For the text-containing cell, return its midpoint in [X, Y] coordinate format. 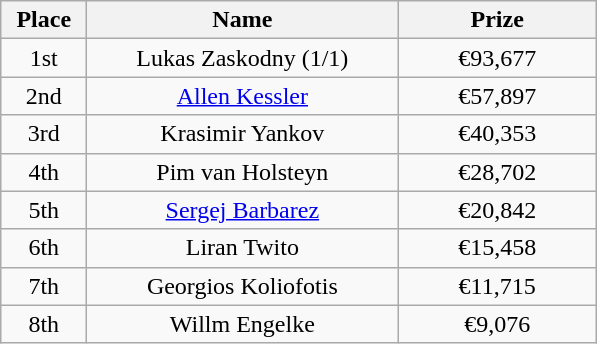
Willm Engelke [242, 324]
Sergej Barbarez [242, 210]
Allen Kessler [242, 96]
€9,076 [498, 324]
Lukas Zaskodny (1/1) [242, 58]
2nd [44, 96]
7th [44, 286]
€28,702 [498, 172]
8th [44, 324]
Prize [498, 20]
Krasimir Yankov [242, 134]
€57,897 [498, 96]
Place [44, 20]
4th [44, 172]
Pim van Holsteyn [242, 172]
€93,677 [498, 58]
5th [44, 210]
6th [44, 248]
Georgios Koliofotis [242, 286]
€11,715 [498, 286]
Liran Twito [242, 248]
€15,458 [498, 248]
€20,842 [498, 210]
3rd [44, 134]
Name [242, 20]
€40,353 [498, 134]
1st [44, 58]
